Extract the (x, y) coordinate from the center of the cell holding the provided text.  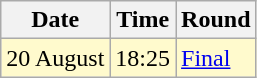
20 August (56, 58)
18:25 (143, 58)
Date (56, 20)
Time (143, 20)
Final (216, 58)
Round (216, 20)
